Identify which cell holds the provided text, then report its [x, y] central coordinate. 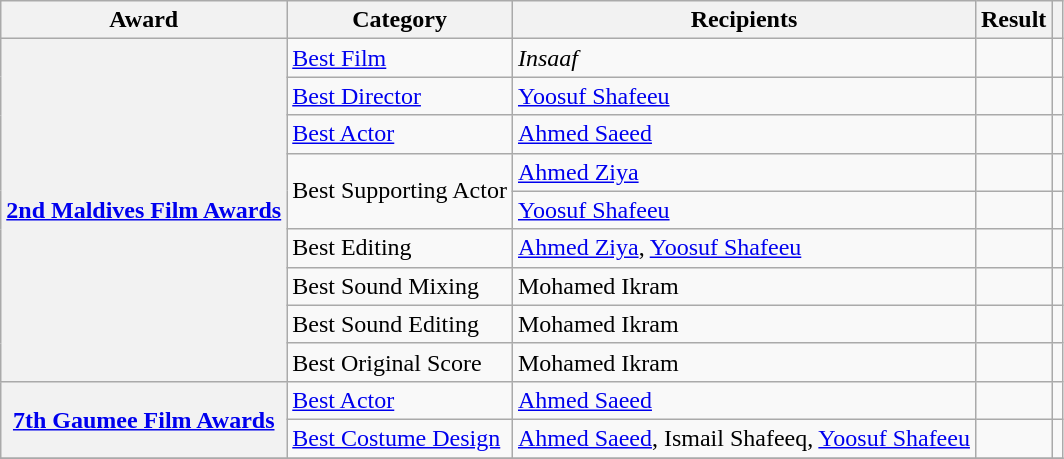
Best Sound Editing [400, 324]
Best Film [400, 58]
Ahmed Ziya, Yoosuf Shafeeu [744, 248]
Best Supporting Actor [400, 191]
Ahmed Saeed, Ismail Shafeeq, Yoosuf Shafeeu [744, 438]
Best Sound Mixing [400, 286]
Ahmed Ziya [744, 172]
7th Gaumee Film Awards [144, 419]
Category [400, 20]
Recipients [744, 20]
Result [1013, 20]
Best Original Score [400, 362]
2nd Maldives Film Awards [144, 210]
Award [144, 20]
Best Director [400, 96]
Insaaf [744, 58]
Best Costume Design [400, 438]
Best Editing [400, 248]
